Output the [X, Y] coordinate of the center of the cell containing the given text.  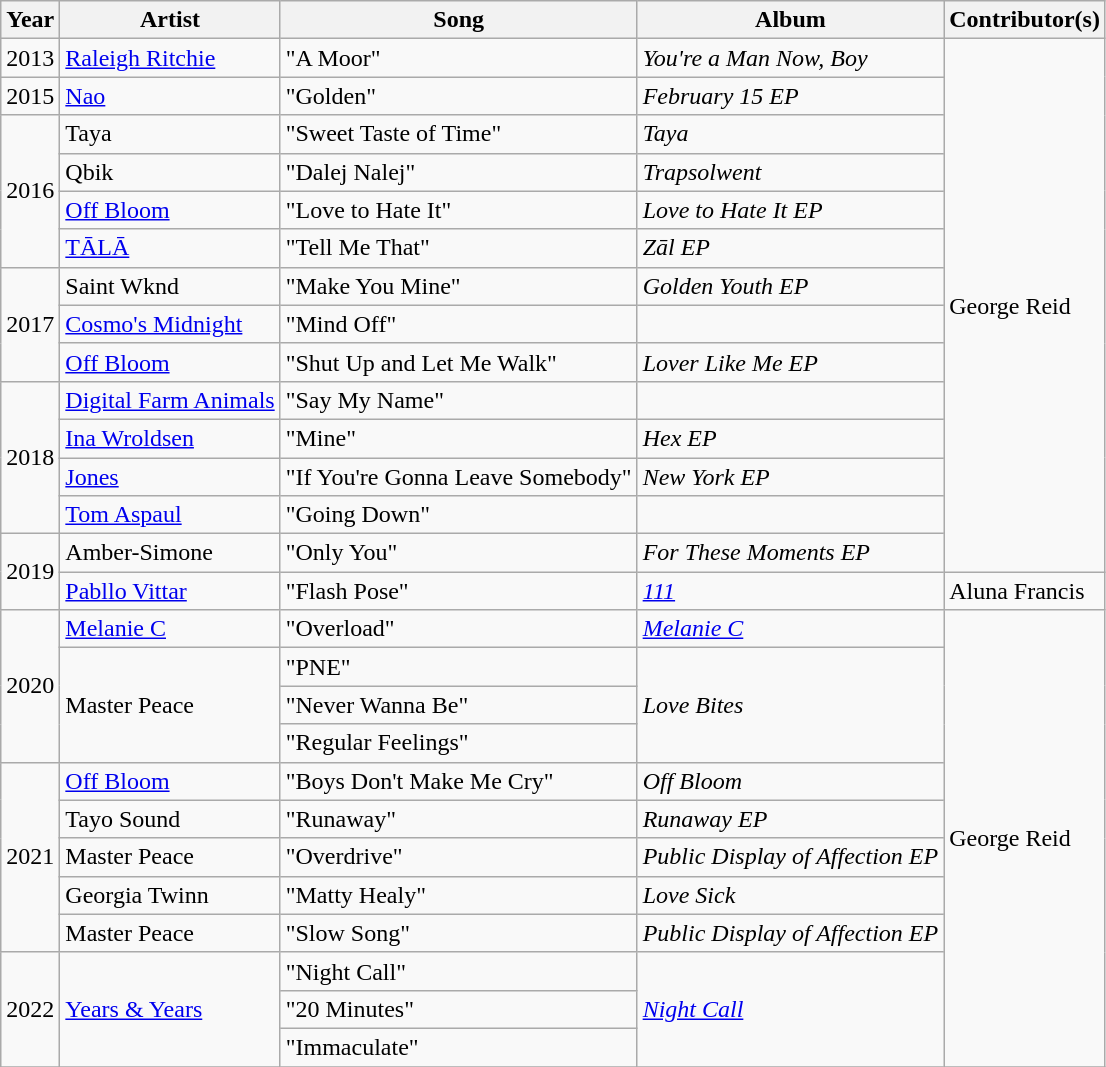
Hex EP [790, 438]
Pabllo Vittar [170, 591]
Qbik [170, 172]
Georgia Twinn [170, 895]
"Overdrive" [458, 857]
Love Bites [790, 705]
Song [458, 20]
"Regular Feelings" [458, 743]
"Matty Healy" [458, 895]
Trapsolwent [790, 172]
Years & Years [170, 1009]
"Flash Pose" [458, 591]
Aluna Francis [1025, 591]
"PNE" [458, 667]
"Golden" [458, 96]
"Sweet Taste of Time" [458, 134]
2018 [30, 457]
Digital Farm Animals [170, 400]
Night Call [790, 1009]
Jones [170, 477]
"Night Call" [458, 971]
2017 [30, 324]
Contributor(s) [1025, 20]
Year [30, 20]
2021 [30, 857]
"Dalej Nalej" [458, 172]
"Make You Mine" [458, 286]
"Tell Me That" [458, 248]
"Never Wanna Be" [458, 705]
"20 Minutes" [458, 1009]
Cosmo's Midnight [170, 324]
Lover Like Me EP [790, 362]
Saint Wknd [170, 286]
You're a Man Now, Boy [790, 58]
"Immaculate" [458, 1047]
"Slow Song" [458, 933]
"Runaway" [458, 819]
Raleigh Ritchie [170, 58]
2019 [30, 572]
Tayo Sound [170, 819]
Zāl EP [790, 248]
Artist [170, 20]
New York EP [790, 477]
"Going Down" [458, 515]
"Overload" [458, 629]
Golden Youth EP [790, 286]
"Love to Hate It" [458, 210]
TĀLĀ [170, 248]
2020 [30, 686]
Ina Wroldsen [170, 438]
Runaway EP [790, 819]
2016 [30, 191]
"A Moor" [458, 58]
"Shut Up and Let Me Walk" [458, 362]
Nao [170, 96]
Album [790, 20]
Tom Aspaul [170, 515]
"Mine" [458, 438]
Love Sick [790, 895]
"Mind Off" [458, 324]
2022 [30, 1009]
"Say My Name" [458, 400]
111 [790, 591]
Love to Hate It EP [790, 210]
"Only You" [458, 553]
February 15 EP [790, 96]
"If You're Gonna Leave Somebody" [458, 477]
2013 [30, 58]
Amber-Simone [170, 553]
2015 [30, 96]
"Boys Don't Make Me Cry" [458, 781]
For These Moments EP [790, 553]
